For the text-containing cell, return its midpoint in (x, y) coordinate format. 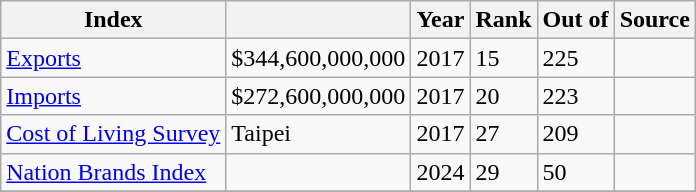
209 (576, 134)
Source (654, 20)
Index (114, 20)
Imports (114, 96)
15 (504, 58)
2024 (440, 172)
Cost of Living Survey (114, 134)
50 (576, 172)
Exports (114, 58)
225 (576, 58)
29 (504, 172)
Taipei (318, 134)
27 (504, 134)
Nation Brands Index (114, 172)
$344,600,000,000 (318, 58)
Rank (504, 20)
$272,600,000,000 (318, 96)
223 (576, 96)
20 (504, 96)
Year (440, 20)
Out of (576, 20)
